Return the [X, Y] coordinate for the center point of the cell that contains the specified text.  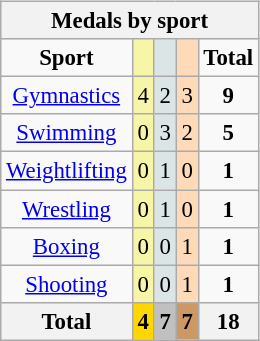
Boxing [67, 246]
Sport [67, 58]
9 [228, 96]
5 [228, 133]
Swimming [67, 133]
Medals by sport [130, 21]
Weightlifting [67, 171]
18 [228, 321]
Shooting [67, 284]
Gymnastics [67, 96]
Wrestling [67, 209]
